For the text-containing cell, return its midpoint in (x, y) coordinate format. 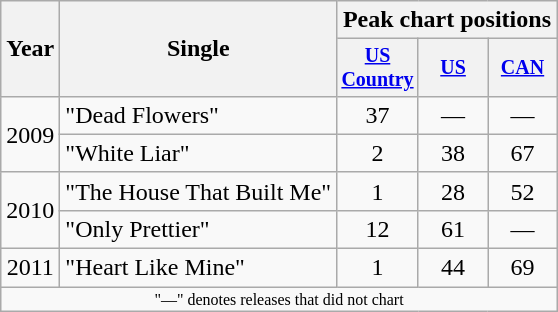
CAN (522, 68)
"White Liar" (198, 153)
"—" denotes releases that did not chart (280, 299)
2009 (30, 134)
Peak chart positions (448, 20)
US Country (378, 68)
69 (522, 268)
61 (452, 229)
"Only Prettier" (198, 229)
2010 (30, 210)
28 (452, 191)
Year (30, 49)
38 (452, 153)
Single (198, 49)
"Heart Like Mine" (198, 268)
67 (522, 153)
"The House That Built Me" (198, 191)
37 (378, 115)
12 (378, 229)
"Dead Flowers" (198, 115)
52 (522, 191)
44 (452, 268)
2011 (30, 268)
US (452, 68)
2 (378, 153)
